Output the [x, y] coordinate of the center of the cell containing the given text.  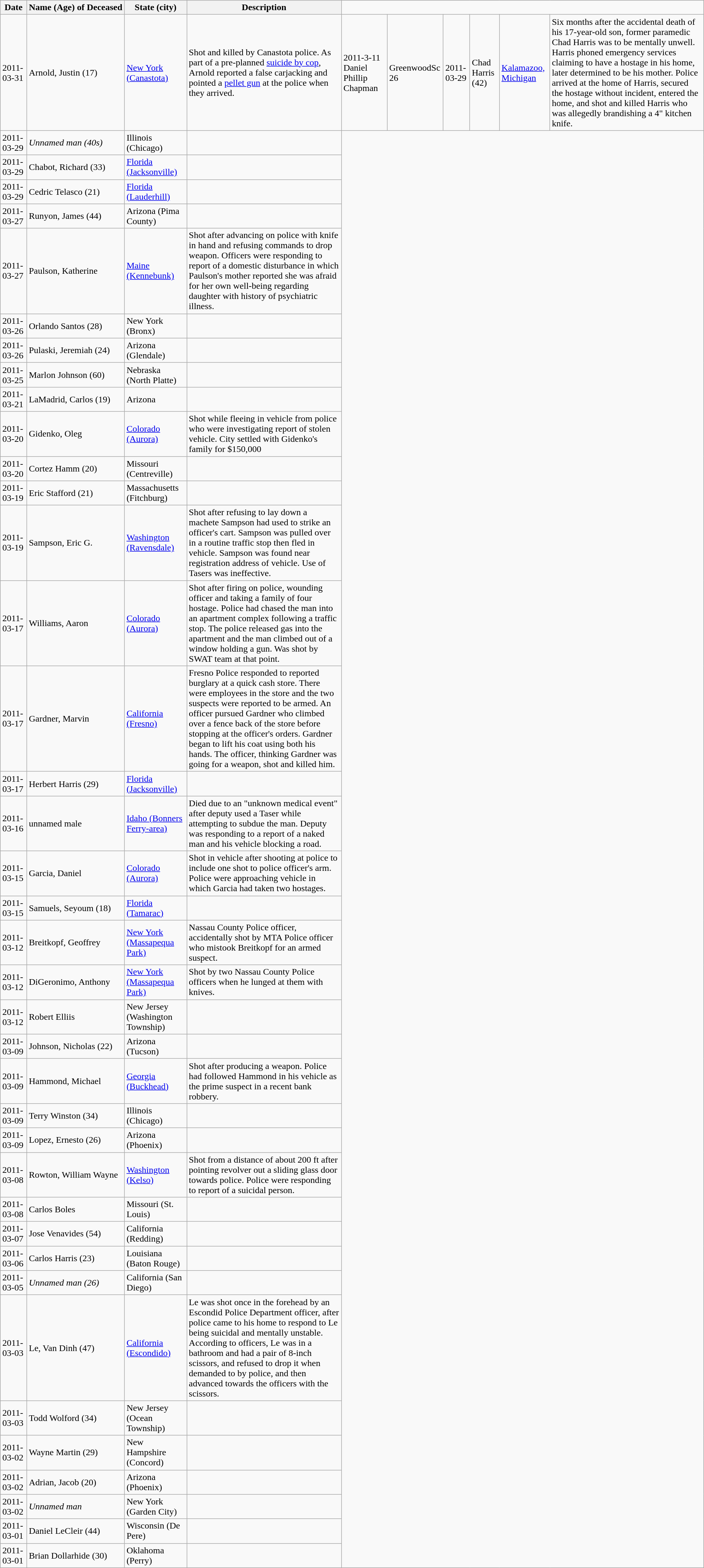
Unnamed man [76, 1506]
Rowton, William Wayne [76, 1175]
Georgia (Buckhead) [156, 1081]
Williams, Aaron [76, 623]
Cedric Telasco (21) [76, 192]
Shot while fleeing in vehicle from police who were investigating report of stolen vehicle. City settled with Gidenko's family for $150,000 [264, 434]
Arizona (Pima County) [156, 216]
New York (Bronx) [156, 326]
Eric Stafford (21) [76, 493]
Shot after producing a weapon. Police had followed Hammond in his vehicle as the prime suspect in a recent bank robbery. [264, 1081]
Le, Van Dinh (47) [76, 1348]
Arnold, Justin (17) [76, 73]
Florida (Tamarac) [156, 908]
Wayne Martin (29) [76, 1453]
Chad Harris (42) [484, 73]
Unnamed man (40s) [76, 143]
Brian Dollarhide (30) [76, 1555]
Hammond, Michael [76, 1081]
California (Escondido) [156, 1348]
Date [14, 8]
2011-03-16 [14, 823]
California (San Diego) [156, 1283]
New Hampshire (Concord) [156, 1453]
Arizona [156, 399]
Nebraska (North Platte) [156, 375]
Pulaski, Jeremiah (24) [76, 350]
LaMadrid, Carlos (19) [76, 399]
Gidenko, Oleg [76, 434]
Name (Age) of Deceased [76, 8]
unnamed male [76, 823]
Garcia, Daniel [76, 873]
DiGeronimo, Anthony [76, 982]
New Jersey (Washington Township) [156, 1017]
State (city) [156, 8]
Johnson, Nicholas (22) [76, 1046]
Nassau County Police officer, accidentally shot by MTA Police officer who mistook Breitkopf for an armed suspect. [264, 942]
Jose Venavides (54) [76, 1234]
Missouri (St. Louis) [156, 1209]
2011-03-07 [14, 1234]
Daniel LeCleir (44) [76, 1531]
Arizona (Tucson) [156, 1046]
2011-3-11 Daniel Phillip Chapman [364, 73]
Carlos Boles [76, 1209]
Oklahoma (Perry) [156, 1555]
Robert Elliis [76, 1017]
Massachusetts (Fitchburg) [156, 493]
Terry Winston (34) [76, 1115]
Breitkopf, Geoffrey [76, 942]
2011-03-21 [14, 399]
New York (Canastota) [156, 73]
2011-03-05 [14, 1283]
2011-03-25 [14, 375]
Maine (Kennebunk) [156, 271]
GreenwoodSc 26 [415, 73]
2011-03-06 [14, 1258]
Washington (Kelso) [156, 1175]
Marlon Johnson (60) [76, 375]
Missouri (Centreville) [156, 469]
Idaho (Bonners Ferry-area) [156, 823]
Washington (Ravensdale) [156, 543]
Runyon, James (44) [76, 216]
Florida (Lauderhill) [156, 192]
Carlos Harris (23) [76, 1258]
Arizona (Glendale) [156, 350]
Lopez, Ernesto (26) [76, 1140]
Paulson, Katherine [76, 271]
Louisiana (Baton Rouge) [156, 1258]
Adrian, Jacob (20) [76, 1482]
Orlando Santos (28) [76, 326]
Samuels, Seyoum (18) [76, 908]
Sampson, Eric G. [76, 543]
Gardner, Marvin [76, 719]
Wisconsin (De Pere) [156, 1531]
California (Redding) [156, 1234]
Kalamazoo, Michigan [525, 73]
Description [264, 8]
Cortez Hamm (20) [76, 469]
California (Fresno) [156, 719]
Todd Wolford (34) [76, 1418]
Unnamed man (26) [76, 1283]
Shot by two Nassau County Police officers when he lunged at them with knives. [264, 982]
New York (Garden City) [156, 1506]
Chabot, Richard (33) [76, 167]
New Jersey (Ocean Township) [156, 1418]
Herbert Harris (29) [76, 784]
2011-03-31 [14, 73]
